For the text-containing cell, return its midpoint in (x, y) coordinate format. 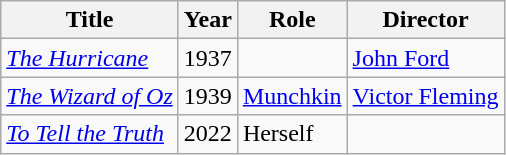
Herself (292, 134)
To Tell the Truth (90, 134)
The Hurricane (90, 58)
1937 (208, 58)
Victor Fleming (426, 96)
Role (292, 20)
Director (426, 20)
Title (90, 20)
The Wizard of Oz (90, 96)
Munchkin (292, 96)
2022 (208, 134)
John Ford (426, 58)
1939 (208, 96)
Year (208, 20)
